Detect which cell encompasses the target text, then output its (x, y) center coordinate. 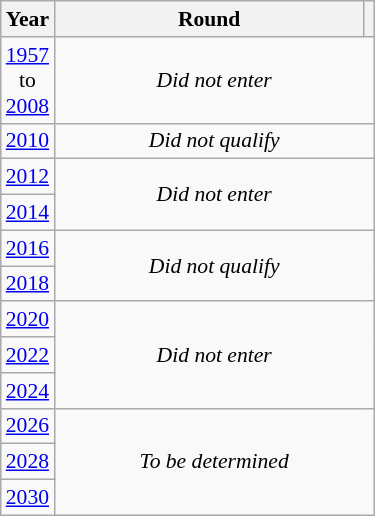
To be determined (214, 462)
Round (209, 19)
2020 (28, 320)
2012 (28, 177)
2018 (28, 284)
2016 (28, 248)
2022 (28, 355)
2010 (28, 141)
2028 (28, 462)
1957to2008 (28, 80)
2024 (28, 391)
2026 (28, 426)
2014 (28, 213)
2030 (28, 498)
Year (28, 19)
